From the cell containing the given text, extract its center point as (X, Y) coordinate. 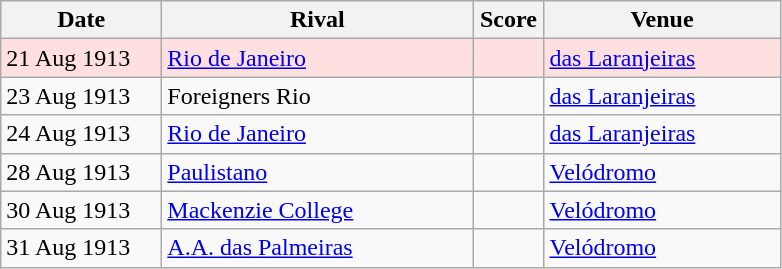
Venue (662, 20)
Score (508, 20)
A.A. das Palmeiras (318, 248)
30 Aug 1913 (82, 210)
Paulistano (318, 172)
31 Aug 1913 (82, 248)
Date (82, 20)
Mackenzie College (318, 210)
24 Aug 1913 (82, 134)
28 Aug 1913 (82, 172)
Foreigners Rio (318, 96)
21 Aug 1913 (82, 58)
23 Aug 1913 (82, 96)
Rival (318, 20)
